Output the [X, Y] coordinate of the center of the cell containing the given text.  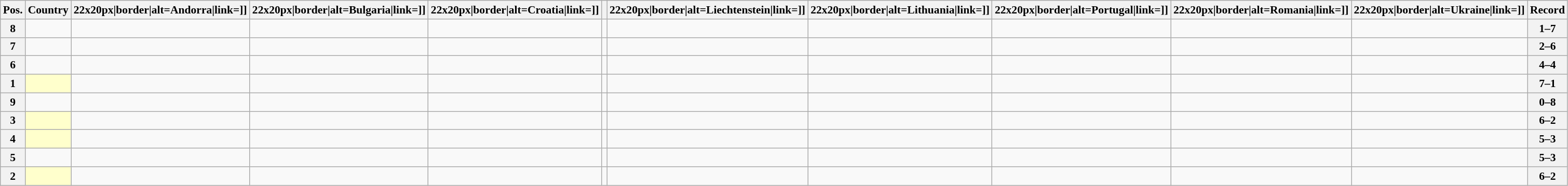
22x20px|border|alt=Bulgaria|link=]] [339, 10]
6 [13, 65]
0–8 [1547, 102]
22x20px|border|alt=Portugal|link=]] [1082, 10]
22x20px|border|alt=Liechtenstein|link=]] [707, 10]
7 [13, 47]
Pos. [13, 10]
8 [13, 28]
5 [13, 158]
22x20px|border|alt=Croatia|link=]] [515, 10]
22x20px|border|alt=Andorra|link=]] [160, 10]
2–6 [1547, 47]
4 [13, 139]
Record [1547, 10]
4–4 [1547, 65]
9 [13, 102]
7–1 [1547, 84]
1–7 [1547, 28]
Country [48, 10]
22x20px|border|alt=Lithuania|link=]] [900, 10]
3 [13, 121]
22x20px|border|alt=Romania|link=]] [1261, 10]
2 [13, 176]
22x20px|border|alt=Ukraine|link=]] [1439, 10]
1 [13, 84]
